Search for the cell housing the specified text and yield its (x, y) center coordinate. 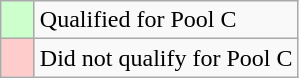
Did not qualify for Pool C (166, 58)
Qualified for Pool C (166, 20)
